Search for the cell housing the specified text and yield its [x, y] center coordinate. 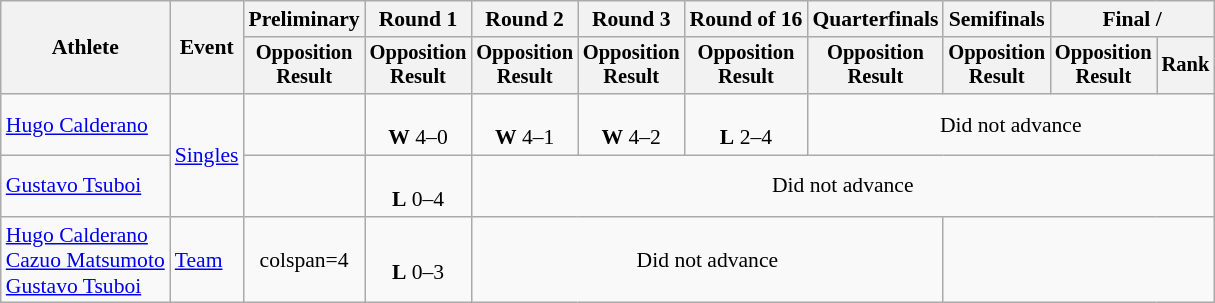
Quarterfinals [875, 19]
Final / [1132, 19]
Semifinals [996, 19]
Singles [207, 155]
W 4–0 [418, 124]
Round of 16 [746, 19]
Round 3 [632, 19]
W 4–1 [524, 124]
Gustavo Tsuboi [86, 186]
Round 2 [524, 19]
Athlete [86, 48]
Event [207, 48]
L 0–4 [418, 186]
L 2–4 [746, 124]
Hugo Calderano [86, 124]
Rank [1186, 66]
W 4–2 [632, 124]
Preliminary [304, 19]
Round 1 [418, 19]
